Identify which cell holds the provided text, then report its (x, y) central coordinate. 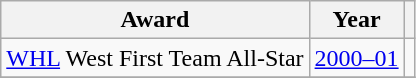
Year (356, 20)
2000–01 (356, 58)
Award (155, 20)
WHL West First Team All-Star (155, 58)
